Pinpoint the cell where the given text exists, returning its [X, Y] midpoint coordinate. 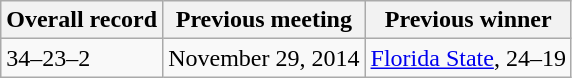
November 29, 2014 [264, 58]
Overall record [82, 20]
Previous meeting [264, 20]
Florida State, 24–19 [468, 58]
34–23–2 [82, 58]
Previous winner [468, 20]
